Detect which cell encompasses the target text, then output its (X, Y) center coordinate. 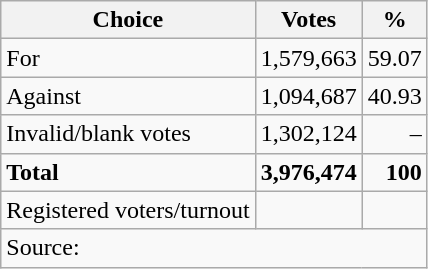
Total (128, 172)
Votes (308, 20)
Choice (128, 20)
Source: (214, 248)
100 (394, 172)
1,094,687 (308, 96)
Registered voters/turnout (128, 210)
1,302,124 (308, 134)
Invalid/blank votes (128, 134)
Against (128, 96)
3,976,474 (308, 172)
% (394, 20)
– (394, 134)
For (128, 58)
59.07 (394, 58)
1,579,663 (308, 58)
40.93 (394, 96)
